Find where the given text appears and provide that cell's center as [x, y] coordinate. 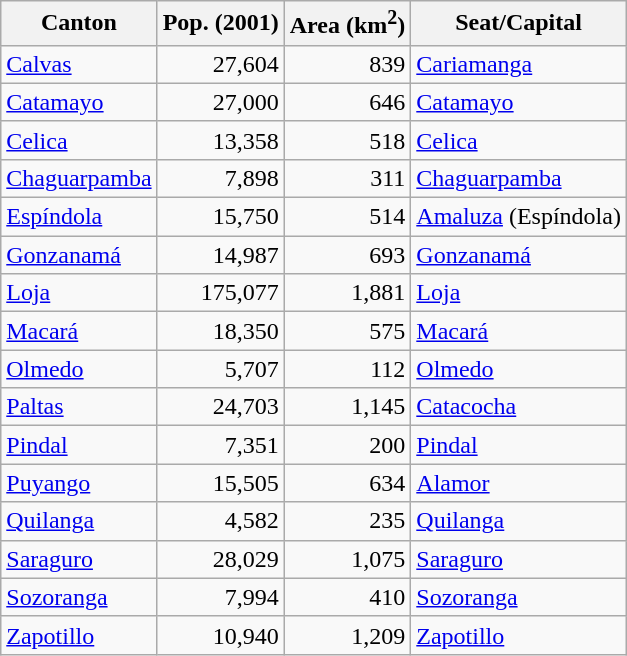
15,750 [220, 217]
7,351 [220, 445]
Seat/Capital [519, 24]
Calvas [79, 64]
646 [348, 102]
28,029 [220, 559]
7,994 [220, 597]
Espíndola [79, 217]
575 [348, 331]
Pop. (2001) [220, 24]
1,075 [348, 559]
Alamor [519, 483]
Cariamanga [519, 64]
Amaluza (Espíndola) [519, 217]
24,703 [220, 407]
Area (km2) [348, 24]
27,604 [220, 64]
839 [348, 64]
175,077 [220, 293]
7,898 [220, 178]
18,350 [220, 331]
14,987 [220, 255]
Catacocha [519, 407]
514 [348, 217]
4,582 [220, 521]
27,000 [220, 102]
410 [348, 597]
112 [348, 369]
Canton [79, 24]
634 [348, 483]
13,358 [220, 140]
Paltas [79, 407]
1,881 [348, 293]
235 [348, 521]
518 [348, 140]
693 [348, 255]
Puyango [79, 483]
1,209 [348, 635]
15,505 [220, 483]
10,940 [220, 635]
311 [348, 178]
1,145 [348, 407]
5,707 [220, 369]
200 [348, 445]
